Find where the given text appears and provide that cell's center as [x, y] coordinate. 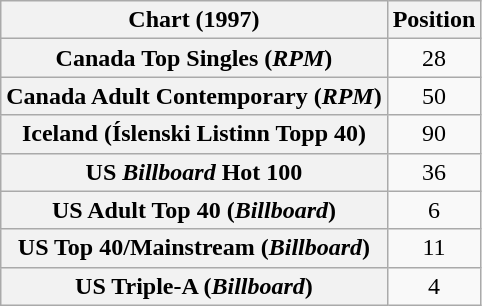
US Triple-A (Billboard) [194, 286]
11 [434, 248]
28 [434, 58]
50 [434, 96]
90 [434, 134]
Iceland (Íslenski Listinn Topp 40) [194, 134]
36 [434, 172]
US Billboard Hot 100 [194, 172]
Canada Adult Contemporary (RPM) [194, 96]
Position [434, 20]
US Top 40/Mainstream (Billboard) [194, 248]
4 [434, 286]
6 [434, 210]
US Adult Top 40 (Billboard) [194, 210]
Chart (1997) [194, 20]
Canada Top Singles (RPM) [194, 58]
